Return (X, Y) of the center of cell containing provided text 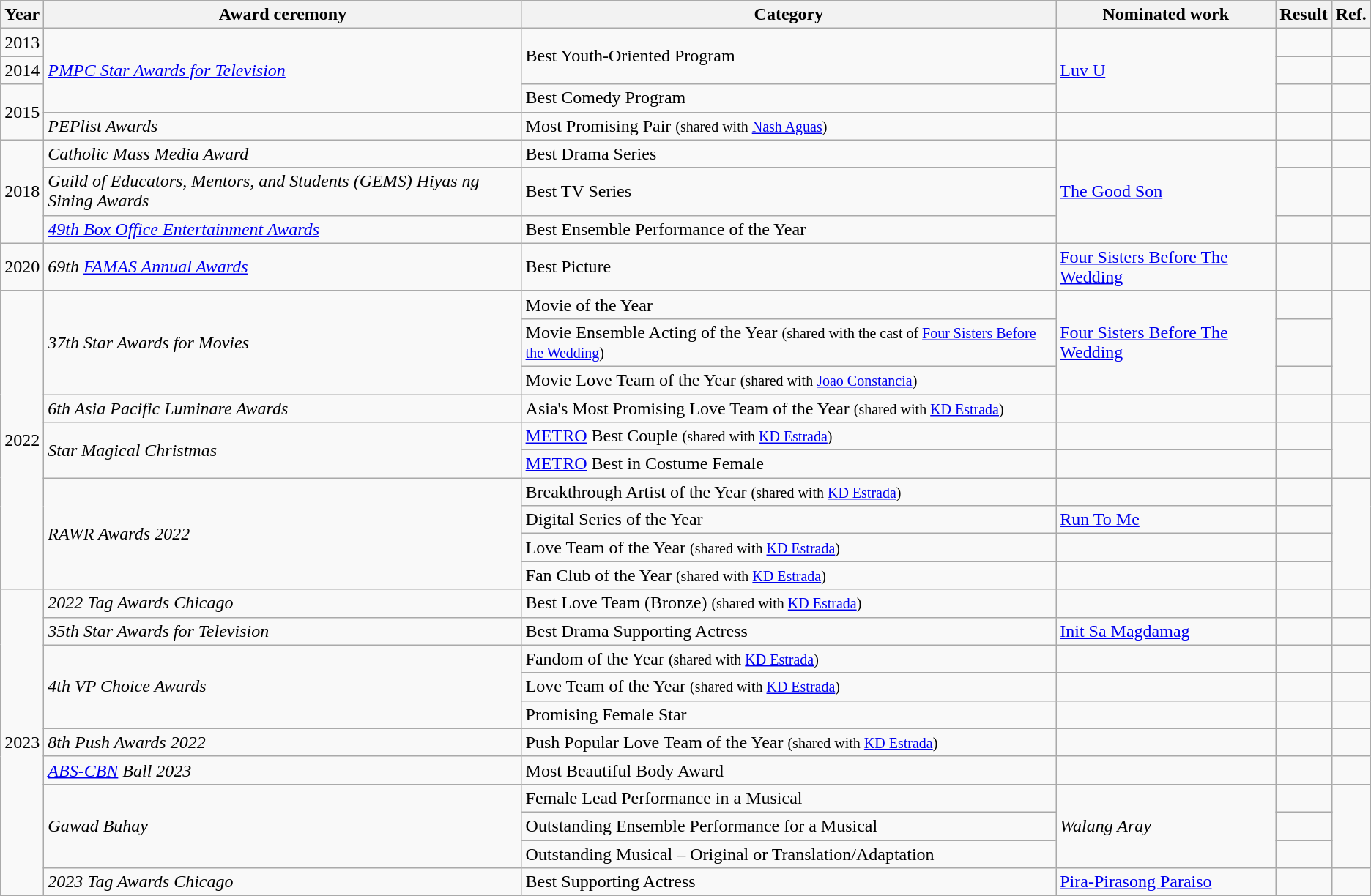
2015 (22, 112)
Luv U (1166, 70)
METRO Best in Costume Female (789, 464)
Best Youth-Oriented Program (789, 56)
Best Ensemble Performance of the Year (789, 229)
Init Sa Magdamag (1166, 631)
PEPlist Awards (283, 126)
Push Popular Love Team of the Year (shared with KD Estrada) (789, 742)
Best Comedy Program (789, 98)
2013 (22, 42)
2018 (22, 192)
2020 (22, 266)
Most Promising Pair (shared with Nash Aguas) (789, 126)
Category (789, 15)
Digital Series of the Year (789, 520)
Promising Female Star (789, 714)
Run To Me (1166, 520)
Best Drama Supporting Actress (789, 631)
Best TV Series (789, 192)
Nominated work (1166, 15)
2023 (22, 742)
6th Asia Pacific Luminare Awards (283, 408)
Best Drama Series (789, 154)
ABS-CBN Ball 2023 (283, 770)
49th Box Office Entertainment Awards (283, 229)
Result (1304, 15)
Catholic Mass Media Award (283, 154)
METRO Best Couple (shared with KD Estrada) (789, 436)
Female Lead Performance in a Musical (789, 798)
Walang Aray (1166, 826)
2022 (22, 440)
Fan Club of the Year (shared with KD Estrada) (789, 575)
Ref. (1350, 15)
37th Star Awards for Movies (283, 343)
2023 Tag Awards Chicago (283, 882)
Gawad Buhay (283, 826)
Outstanding Musical – Original or Translation/Adaptation (789, 854)
Year (22, 15)
4th VP Choice Awards (283, 687)
Asia's Most Promising Love Team of the Year (shared with KD Estrada) (789, 408)
Most Beautiful Body Award (789, 770)
Pira-Pirasong Paraiso (1166, 882)
Outstanding Ensemble Performance for a Musical (789, 826)
Movie Ensemble Acting of the Year (shared with the cast of Four Sisters Before the Wedding) (789, 343)
Best Supporting Actress (789, 882)
69th FAMAS Annual Awards (283, 266)
Star Magical Christmas (283, 450)
Movie Love Team of the Year (shared with Joao Constancia) (789, 380)
Best Picture (789, 266)
2022 Tag Awards Chicago (283, 603)
2014 (22, 70)
Guild of Educators, Mentors, and Students (GEMS) Hiyas ng Sining Awards (283, 192)
Movie of the Year (789, 305)
Fandom of the Year (shared with KD Estrada) (789, 659)
PMPC Star Awards for Television (283, 70)
The Good Son (1166, 192)
35th Star Awards for Television (283, 631)
8th Push Awards 2022 (283, 742)
Award ceremony (283, 15)
Breakthrough Artist of the Year (shared with KD Estrada) (789, 492)
Best Love Team (Bronze) (shared with KD Estrada) (789, 603)
RAWR Awards 2022 (283, 534)
